Return (x, y) of the center of cell containing provided text 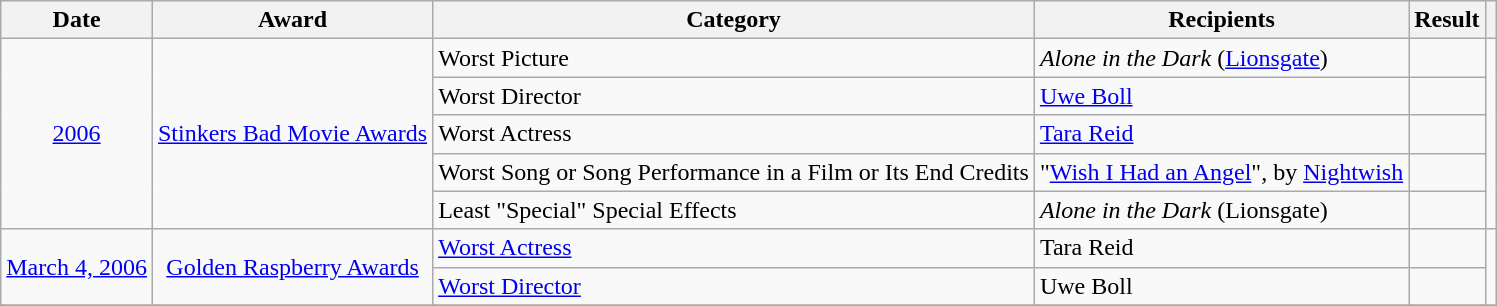
Result (1447, 20)
"Wish I Had an Angel", by Nightwish (1221, 172)
Award (292, 20)
Least "Special" Special Effects (734, 210)
Category (734, 20)
Date (77, 20)
2006 (77, 134)
Stinkers Bad Movie Awards (292, 134)
Golden Raspberry Awards (292, 267)
Recipients (1221, 20)
Worst Picture (734, 58)
Worst Song or Song Performance in a Film or Its End Credits (734, 172)
March 4, 2006 (77, 267)
